Search for the cell housing the specified text and yield its (X, Y) center coordinate. 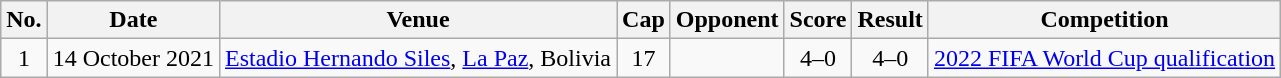
17 (644, 58)
1 (24, 58)
2022 FIFA World Cup qualification (1104, 58)
No. (24, 20)
Competition (1104, 20)
Cap (644, 20)
Score (818, 20)
Result (890, 20)
14 October 2021 (133, 58)
Date (133, 20)
Opponent (727, 20)
Venue (418, 20)
Estadio Hernando Siles, La Paz, Bolivia (418, 58)
